Return the [X, Y] coordinate for the center point of the cell that contains the specified text.  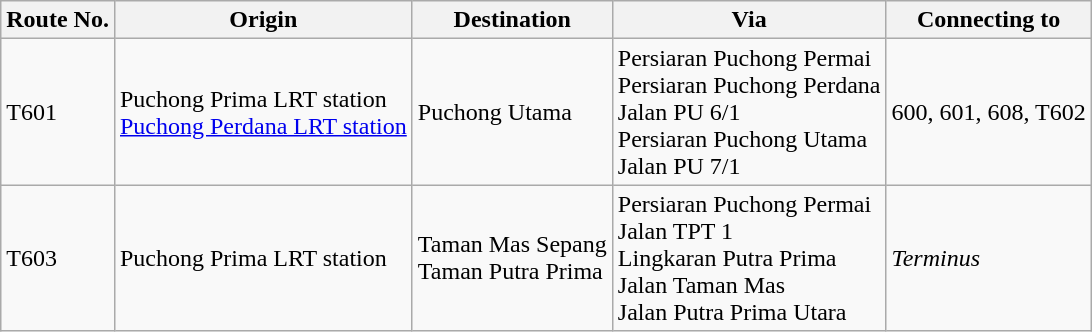
Puchong Prima LRT station Puchong Perdana LRT station [263, 112]
Connecting to [988, 20]
Origin [263, 20]
T603 [58, 258]
Persiaran Puchong PermaiJalan TPT 1Lingkaran Putra PrimaJalan Taman MasJalan Putra Prima Utara [749, 258]
600, 601, 608, T602 [988, 112]
Puchong Utama [512, 112]
Puchong Prima LRT station [263, 258]
Terminus [988, 258]
Taman Mas Sepang Taman Putra Prima [512, 258]
T601 [58, 112]
Via [749, 20]
Route No. [58, 20]
Persiaran Puchong PermaiPersiaran Puchong PerdanaJalan PU 6/1Persiaran Puchong UtamaJalan PU 7/1 [749, 112]
Destination [512, 20]
